Locate the cell with the specified text and output its [X, Y] center coordinate. 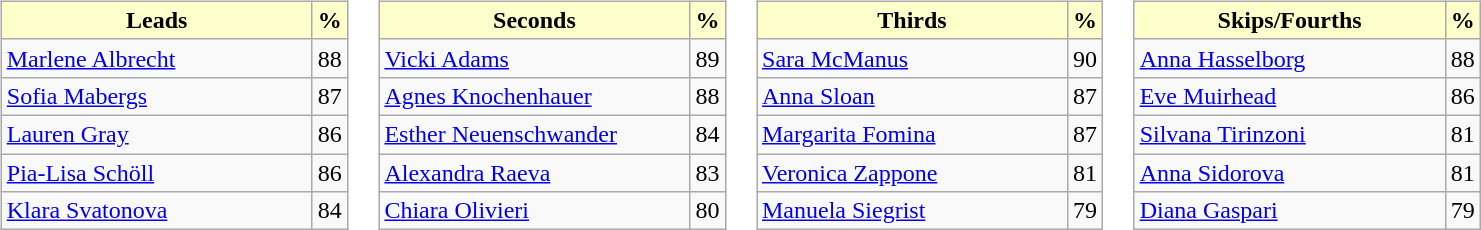
Thirds [912, 20]
Silvana Tirinzoni [1290, 134]
Alexandra Raeva [534, 173]
80 [708, 211]
Agnes Knochenhauer [534, 96]
90 [1086, 58]
Anna Hasselborg [1290, 58]
Leads [156, 20]
Klara Svatonova [156, 211]
83 [708, 173]
Anna Sloan [912, 96]
Sofia Mabergs [156, 96]
Esther Neuenschwander [534, 134]
Pia-Lisa Schöll [156, 173]
Lauren Gray [156, 134]
Skips/Fourths [1290, 20]
89 [708, 58]
Veronica Zappone [912, 173]
Margarita Fomina [912, 134]
Marlene Albrecht [156, 58]
Eve Muirhead [1290, 96]
Sara McManus [912, 58]
Diana Gaspari [1290, 211]
Chiara Olivieri [534, 211]
Anna Sidorova [1290, 173]
Seconds [534, 20]
Manuela Siegrist [912, 211]
Vicki Adams [534, 58]
